Extract the (x, y) coordinate from the center of the cell holding the provided text.  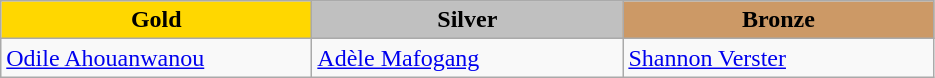
Silver (468, 20)
Bronze (778, 20)
Gold (156, 20)
Adèle Mafogang (468, 58)
Odile Ahouanwanou (156, 58)
Shannon Verster (778, 58)
